Identify which cell holds the provided text, then report its (X, Y) central coordinate. 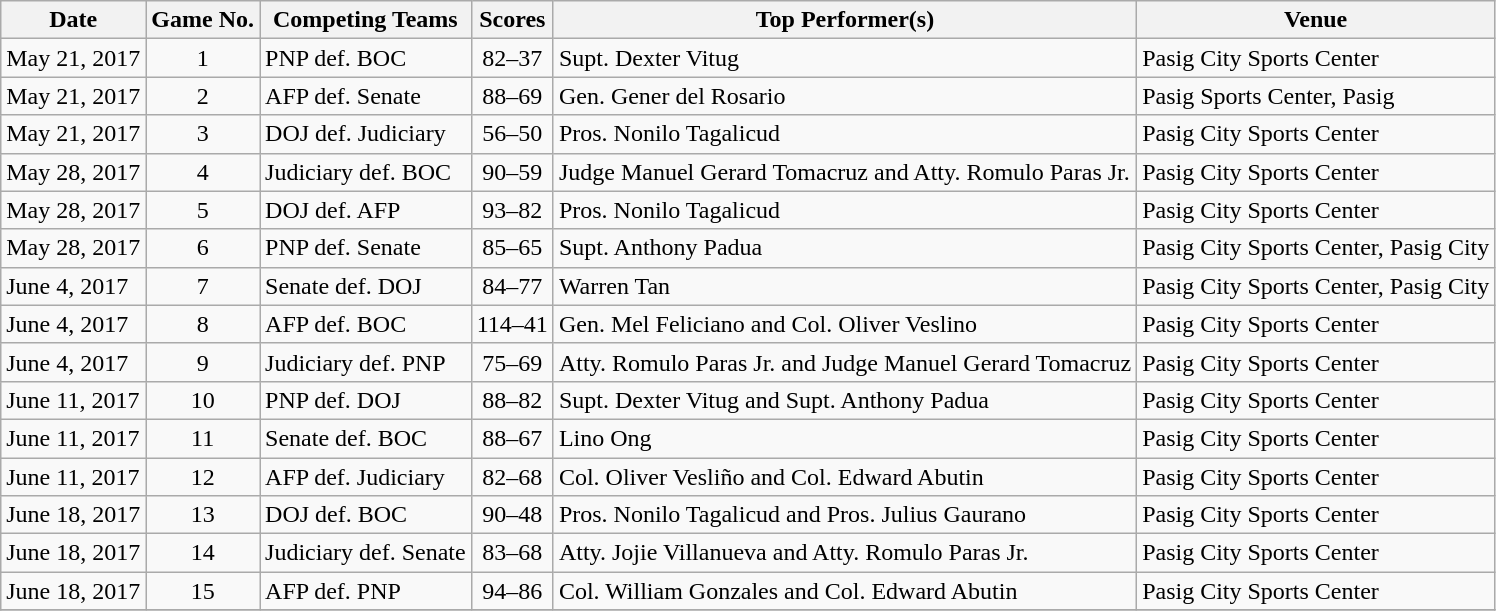
Lino Ong (844, 438)
Atty. Jojie Villanueva and Atty. Romulo Paras Jr. (844, 553)
Atty. Romulo Paras Jr. and Judge Manuel Gerard Tomacruz (844, 362)
2 (203, 96)
14 (203, 553)
Pasig Sports Center, Pasig (1316, 96)
15 (203, 591)
Pros. Nonilo Tagalicud and Pros. Julius Gaurano (844, 515)
Gen. Gener del Rosario (844, 96)
Warren Tan (844, 286)
88–69 (512, 96)
4 (203, 172)
Judge Manuel Gerard Tomacruz and Atty. Romulo Paras Jr. (844, 172)
DOJ def. Judiciary (366, 134)
Senate def. BOC (366, 438)
Supt. Dexter Vitug (844, 58)
114–41 (512, 324)
82–37 (512, 58)
DOJ def. BOC (366, 515)
88–82 (512, 400)
1 (203, 58)
5 (203, 210)
Judiciary def. PNP (366, 362)
Venue (1316, 20)
Col. Oliver Vesliño and Col. Edward Abutin (844, 477)
75–69 (512, 362)
Judiciary def. BOC (366, 172)
82–68 (512, 477)
56–50 (512, 134)
10 (203, 400)
PNP def. Senate (366, 248)
Supt. Dexter Vitug and Supt. Anthony Padua (844, 400)
Gen. Mel Feliciano and Col. Oliver Veslino (844, 324)
PNP def. BOC (366, 58)
Judiciary def. Senate (366, 553)
AFP def. PNP (366, 591)
88–67 (512, 438)
13 (203, 515)
9 (203, 362)
Supt. Anthony Padua (844, 248)
7 (203, 286)
12 (203, 477)
Game No. (203, 20)
PNP def. DOJ (366, 400)
90–59 (512, 172)
AFP def. Senate (366, 96)
AFP def. BOC (366, 324)
94–86 (512, 591)
DOJ def. AFP (366, 210)
11 (203, 438)
84–77 (512, 286)
Top Performer(s) (844, 20)
Senate def. DOJ (366, 286)
8 (203, 324)
93–82 (512, 210)
83–68 (512, 553)
3 (203, 134)
Competing Teams (366, 20)
Date (74, 20)
85–65 (512, 248)
AFP def. Judiciary (366, 477)
6 (203, 248)
Col. William Gonzales and Col. Edward Abutin (844, 591)
90–48 (512, 515)
Scores (512, 20)
